From the cell containing the given text, extract its center point as (x, y) coordinate. 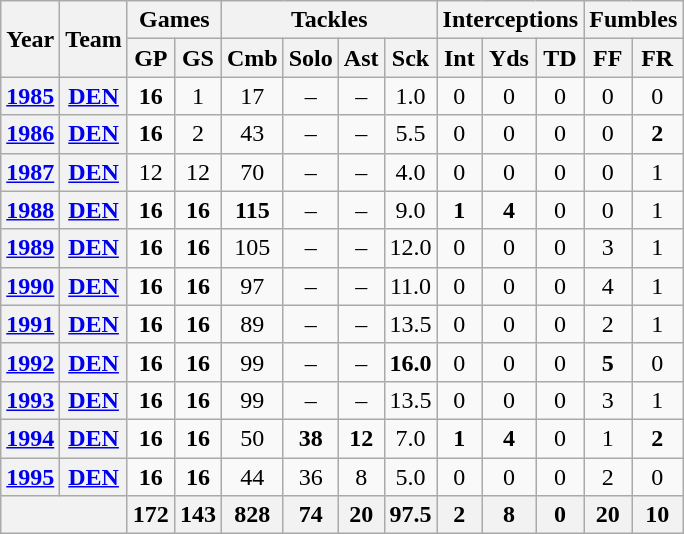
7.0 (410, 438)
70 (252, 172)
97.5 (410, 515)
1989 (30, 248)
74 (310, 515)
FR (658, 58)
1995 (30, 477)
1992 (30, 362)
1986 (30, 134)
5 (608, 362)
1985 (30, 96)
17 (252, 96)
1.0 (410, 96)
Ast (361, 58)
36 (310, 477)
Games (174, 20)
Year (30, 39)
1991 (30, 324)
1994 (30, 438)
1987 (30, 172)
828 (252, 515)
38 (310, 438)
1990 (30, 286)
5.0 (410, 477)
Yds (510, 58)
9.0 (410, 210)
97 (252, 286)
Solo (310, 58)
GS (198, 58)
1993 (30, 400)
Cmb (252, 58)
GP (150, 58)
Interceptions (510, 20)
89 (252, 324)
Int (460, 58)
105 (252, 248)
4.0 (410, 172)
172 (150, 515)
10 (658, 515)
5.5 (410, 134)
143 (198, 515)
TD (560, 58)
50 (252, 438)
Team (94, 39)
16.0 (410, 362)
43 (252, 134)
Tackles (329, 20)
44 (252, 477)
115 (252, 210)
1988 (30, 210)
FF (608, 58)
11.0 (410, 286)
Fumbles (634, 20)
12.0 (410, 248)
Sck (410, 58)
